Detect which cell encompasses the target text, then output its (x, y) center coordinate. 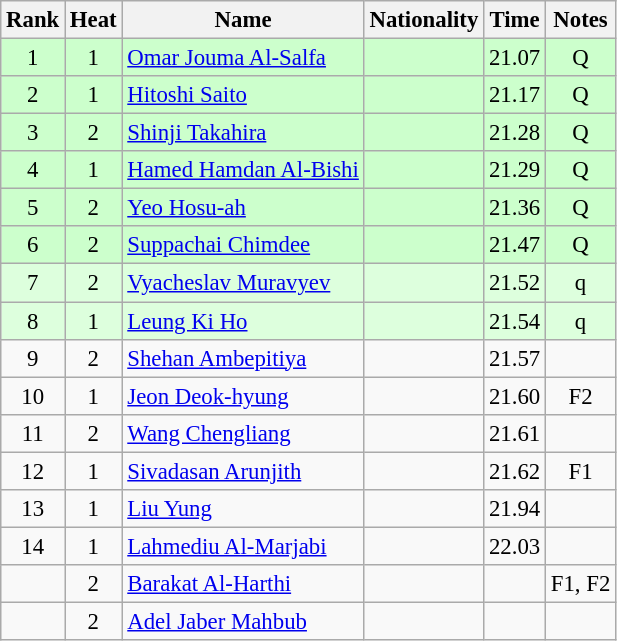
6 (33, 245)
21.94 (515, 509)
Shinji Takahira (243, 133)
Rank (33, 20)
Shehan Ambepitiya (243, 358)
Liu Yung (243, 509)
Sivadasan Arunjith (243, 471)
21.54 (515, 321)
4 (33, 170)
14 (33, 546)
22.03 (515, 546)
21.28 (515, 133)
Hitoshi Saito (243, 95)
12 (33, 471)
13 (33, 509)
8 (33, 321)
Barakat Al-Harthi (243, 584)
Leung Ki Ho (243, 321)
21.36 (515, 208)
Heat (94, 20)
21.57 (515, 358)
Hamed Hamdan Al-Bishi (243, 170)
7 (33, 283)
21.60 (515, 396)
Notes (580, 20)
Vyacheslav Muravyev (243, 283)
Omar Jouma Al-Salfa (243, 58)
Adel Jaber Mahbub (243, 621)
21.47 (515, 245)
3 (33, 133)
F2 (580, 396)
21.62 (515, 471)
Jeon Deok-hyung (243, 396)
Name (243, 20)
Nationality (424, 20)
21.29 (515, 170)
Suppachai Chimdee (243, 245)
11 (33, 433)
10 (33, 396)
21.61 (515, 433)
21.17 (515, 95)
F1, F2 (580, 584)
F1 (580, 471)
Yeo Hosu-ah (243, 208)
Lahmediu Al-Marjabi (243, 546)
21.52 (515, 283)
5 (33, 208)
21.07 (515, 58)
Time (515, 20)
9 (33, 358)
Wang Chengliang (243, 433)
